Output the [X, Y] coordinate of the center of the cell containing the given text.  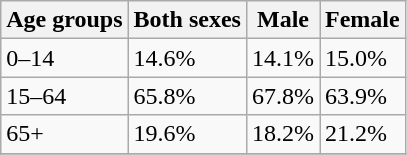
63.9% [363, 96]
18.2% [282, 134]
Age groups [64, 20]
0–14 [64, 58]
67.8% [282, 96]
65.8% [187, 96]
15.0% [363, 58]
Male [282, 20]
19.6% [187, 134]
21.2% [363, 134]
14.1% [282, 58]
Female [363, 20]
14.6% [187, 58]
65+ [64, 134]
15–64 [64, 96]
Both sexes [187, 20]
